Return [X, Y] of the center of cell containing provided text 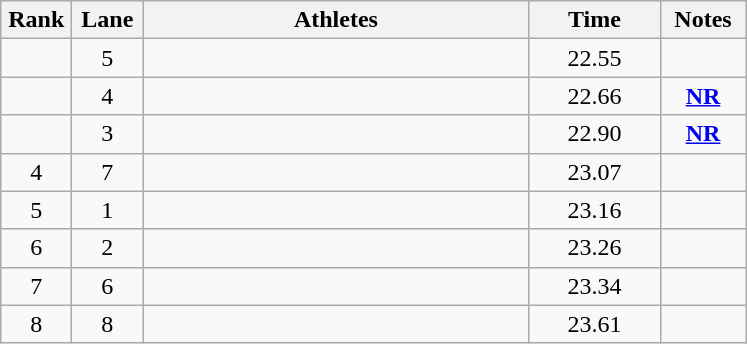
23.07 [594, 172]
23.16 [594, 210]
22.55 [594, 58]
Time [594, 20]
2 [108, 248]
3 [108, 134]
Notes [703, 20]
Rank [36, 20]
22.66 [594, 96]
Athletes [336, 20]
23.26 [594, 248]
23.61 [594, 324]
Lane [108, 20]
22.90 [594, 134]
23.34 [594, 286]
1 [108, 210]
